Output the (X, Y) coordinate of the center of the cell containing the given text.  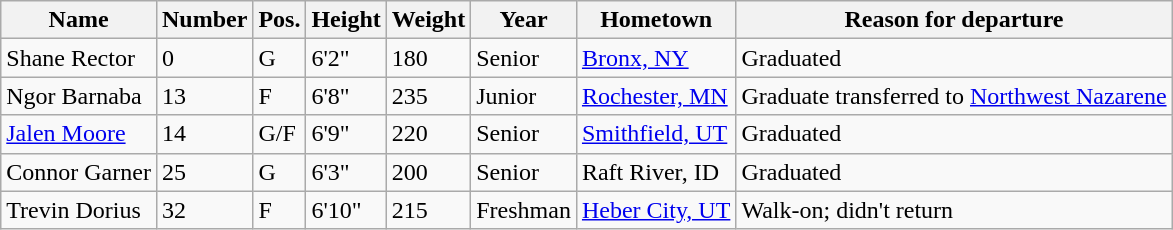
Number (204, 20)
6'2" (346, 58)
Name (79, 20)
Junior (524, 96)
235 (428, 96)
Connor Garner (79, 172)
6'3" (346, 172)
Smithfield, UT (656, 134)
Walk-on; didn't return (954, 210)
G/F (280, 134)
200 (428, 172)
220 (428, 134)
32 (204, 210)
Bronx, NY (656, 58)
180 (428, 58)
Reason for departure (954, 20)
Freshman (524, 210)
14 (204, 134)
25 (204, 172)
6'10" (346, 210)
Raft River, ID (656, 172)
215 (428, 210)
Pos. (280, 20)
Heber City, UT (656, 210)
0 (204, 58)
Weight (428, 20)
13 (204, 96)
Trevin Dorius (79, 210)
Graduate transferred to Northwest Nazarene (954, 96)
Year (524, 20)
6'8" (346, 96)
Shane Rector (79, 58)
Rochester, MN (656, 96)
Height (346, 20)
Ngor Barnaba (79, 96)
Hometown (656, 20)
6'9" (346, 134)
Jalen Moore (79, 134)
